Output the [x, y] coordinate of the center of the cell containing the given text.  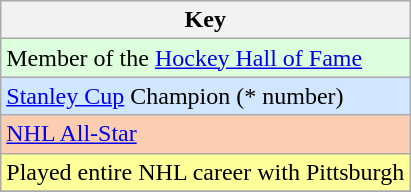
Stanley Cup Champion (* number) [206, 96]
Played entire NHL career with Pittsburgh [206, 172]
Key [206, 20]
Member of the Hockey Hall of Fame [206, 58]
NHL All-Star [206, 134]
